Extract the (X, Y) coordinate from the center of the cell holding the provided text.  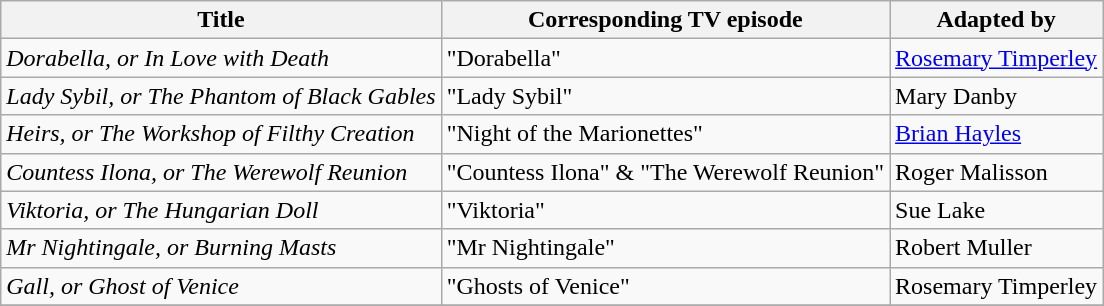
Viktoria, or The Hungarian Doll (221, 210)
Mr Nightingale, or Burning Masts (221, 248)
"Mr Nightingale" (665, 248)
Gall, or Ghost of Venice (221, 286)
Heirs, or The Workshop of Filthy Creation (221, 134)
"Dorabella" (665, 58)
Brian Hayles (996, 134)
Sue Lake (996, 210)
"Night of the Marionettes" (665, 134)
Roger Malisson (996, 172)
Corresponding TV episode (665, 20)
Title (221, 20)
Countess Ilona, or The Werewolf Reunion (221, 172)
Lady Sybil, or The Phantom of Black Gables (221, 96)
Adapted by (996, 20)
"Ghosts of Venice" (665, 286)
"Viktoria" (665, 210)
Dorabella, or In Love with Death (221, 58)
"Countess Ilona" & "The Werewolf Reunion" (665, 172)
Mary Danby (996, 96)
Robert Muller (996, 248)
"Lady Sybil" (665, 96)
